Search for the cell housing the specified text and yield its [X, Y] center coordinate. 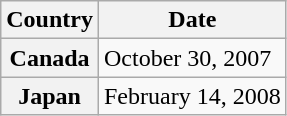
Country [50, 20]
October 30, 2007 [192, 58]
February 14, 2008 [192, 96]
Date [192, 20]
Canada [50, 58]
Japan [50, 96]
